Extract the [x, y] coordinate from the center of the cell holding the provided text.  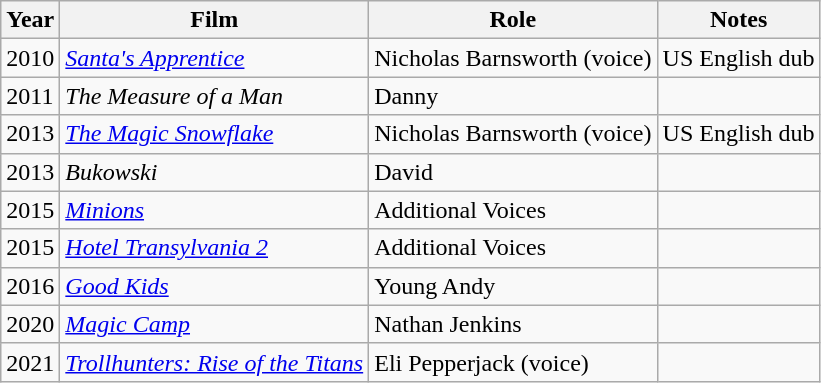
2010 [30, 58]
Year [30, 20]
Trollhunters: Rise of the Titans [214, 362]
Santa's Apprentice [214, 58]
Magic Camp [214, 324]
Film [214, 20]
2021 [30, 362]
Eli Pepperjack (voice) [513, 362]
Role [513, 20]
Young Andy [513, 286]
2011 [30, 96]
Nathan Jenkins [513, 324]
2016 [30, 286]
David [513, 172]
Notes [738, 20]
Danny [513, 96]
The Magic Snowflake [214, 134]
Bukowski [214, 172]
Hotel Transylvania 2 [214, 248]
The Measure of a Man [214, 96]
Minions [214, 210]
2020 [30, 324]
Good Kids [214, 286]
